Determine the (x, y) coordinate at the center of the cell enclosing the given text.  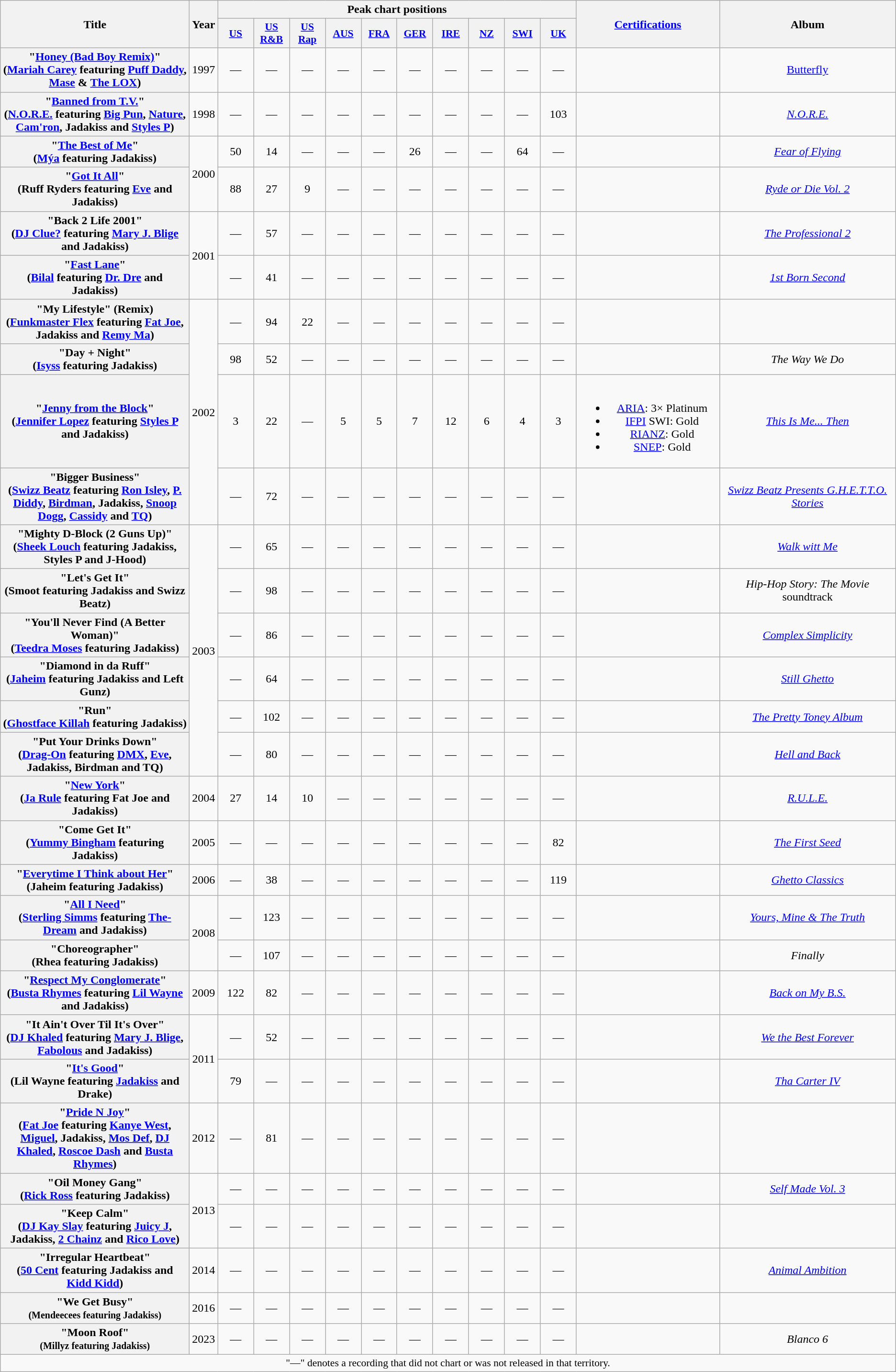
41 (272, 277)
2011 (204, 1059)
"My Lifestyle" (Remix)(Funkmaster Flex featuring Fat Joe, Jadakiss and Remy Ma) (95, 321)
The Professional 2 (807, 233)
2008 (204, 933)
1st Born Second (807, 277)
6 (486, 421)
"Choreographer"(Rhea featuring Jadakiss) (95, 955)
79 (235, 1081)
Album (807, 24)
Peak chart positions (397, 10)
Animal Ambition (807, 1270)
2012 (204, 1138)
Finally (807, 955)
ARIA: 3× PlatinumIFPI SWI: GoldRIANZ: GoldSNEP: Gold (648, 421)
"Fast Lane"(Bilal featuring Dr. Dre and Jadakiss) (95, 277)
"Respect My Conglomerate"(Busta Rhymes featuring Lil Wayne and Jadakiss) (95, 993)
"Got It All"(Ruff Ryders featuring Eve and Jadakiss) (95, 189)
81 (272, 1138)
119 (558, 880)
"New York"(Ja Rule featuring Fat Joe and Jadakiss) (95, 798)
2016 (204, 1308)
2023 (204, 1339)
123 (272, 918)
38 (272, 880)
Ghetto Classics (807, 880)
"It Ain't Over Til It's Over"(DJ Khaled featuring Mary J. Blige, Fabolous and Jadakiss) (95, 1037)
"Irregular Heartbeat"(50 Cent featuring Jadakiss and Kidd Kidd) (95, 1270)
"The Best of Me"(Mýa featuring Jadakiss) (95, 151)
"Banned from T.V."(N.O.R.E. featuring Big Pun, Nature, Cam'ron, Jadakiss and Styles P) (95, 114)
Self Made Vol. 3 (807, 1189)
"Bigger Business"(Swizz Beatz featuring Ron Isley, P. Diddy, Birdman, Jadakiss, Snoop Dogg, Cassidy and TQ) (95, 496)
Swizz Beatz Presents G.H.E.T.T.O. Stories (807, 496)
"Put Your Drinks Down"(Drag-On featuring DMX, Eve, Jadakiss, Birdman and TQ) (95, 754)
Ryde or Die Vol. 2 (807, 189)
"Back 2 Life 2001"(DJ Clue? featuring Mary J. Blige and Jadakiss) (95, 233)
26 (414, 151)
UK (558, 34)
"Diamond in da Ruff"(Jaheim featuring Jadakiss and Left Gunz) (95, 679)
2014 (204, 1270)
Walk witt Me (807, 547)
122 (235, 993)
N.O.R.E. (807, 114)
SWI (523, 34)
"Moon Roof"(Millyz featuring Jadakiss) (95, 1339)
Title (95, 24)
USRap (307, 34)
57 (272, 233)
"Keep Calm"(DJ Kay Slay featuring Juicy J, Jadakiss, 2 Chainz and Rico Love) (95, 1226)
"All I Need"(Sterling Simms featuring The-Dream and Jadakiss) (95, 918)
"Day + Night"(Isyss featuring Jadakiss) (95, 359)
"Oil Money Gang"(Rick Ross featuring Jadakiss) (95, 1189)
65 (272, 547)
"Honey (Bad Boy Remix)" (Mariah Carey featuring Puff Daddy, Mase & The LOX) (95, 70)
"It's Good"(Lil Wayne featuring Jadakiss and Drake) (95, 1081)
Hell and Back (807, 754)
Complex Simplicity (807, 635)
Yours, Mine & The Truth (807, 918)
NZ (486, 34)
"Jenny from the Block"(Jennifer Lopez featuring Styles P and Jadakiss) (95, 421)
2005 (204, 842)
R.U.L.E. (807, 798)
80 (272, 754)
"Mighty D-Block (2 Guns Up)"(Sheek Louch featuring Jadakiss, Styles P and J-Hood) (95, 547)
Still Ghetto (807, 679)
Fear of Flying (807, 151)
This Is Me... Then (807, 421)
9 (307, 189)
Hip-Hop Story: The Movie soundtrack (807, 591)
2001 (204, 255)
107 (272, 955)
50 (235, 151)
AUS (344, 34)
"Run"(Ghostface Killah featuring Jadakiss) (95, 716)
GER (414, 34)
2006 (204, 880)
103 (558, 114)
2003 (204, 650)
We the Best Forever (807, 1037)
The Pretty Toney Album (807, 716)
88 (235, 189)
"Pride N Joy"(Fat Joe featuring Kanye West, Miguel, Jadakiss, Mos Def, DJ Khaled, Roscoe Dash and Busta Rhymes) (95, 1138)
"Everytime I Think about Her"(Jaheim featuring Jadakiss) (95, 880)
Butterfly (807, 70)
USR&B (272, 34)
12 (451, 421)
"You'll Never Find (A Better Woman)"(Teedra Moses featuring Jadakiss) (95, 635)
The Way We Do (807, 359)
72 (272, 496)
"Come Get It"(Yummy Bingham featuring Jadakiss) (95, 842)
2002 (204, 412)
The First Seed (807, 842)
Back on My B.S. (807, 993)
Tha Carter IV (807, 1081)
1998 (204, 114)
Blanco 6 (807, 1339)
US (235, 34)
FRA (379, 34)
86 (272, 635)
1997 (204, 70)
7 (414, 421)
2000 (204, 173)
Year (204, 24)
10 (307, 798)
"We Get Busy"(Mendeecees featuring Jadakiss) (95, 1308)
2004 (204, 798)
"Let's Get It"(Smoot featuring Jadakiss and Swizz Beatz) (95, 591)
2009 (204, 993)
102 (272, 716)
94 (272, 321)
Certifications (648, 24)
"—" denotes a recording that did not chart or was not released in that territory. (448, 1363)
2013 (204, 1211)
4 (523, 421)
IRE (451, 34)
